Return (x, y) of the center of cell containing provided text 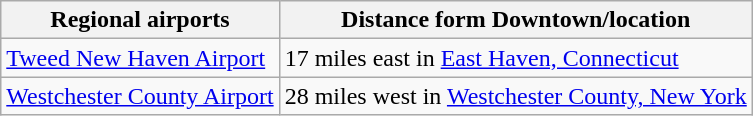
Distance form Downtown/location (516, 20)
17 miles east in East Haven, Connecticut (516, 58)
Tweed New Haven Airport (140, 58)
28 miles west in Westchester County, New York (516, 96)
Regional airports (140, 20)
Westchester County Airport (140, 96)
